Identify which cell holds the provided text, then report its (x, y) central coordinate. 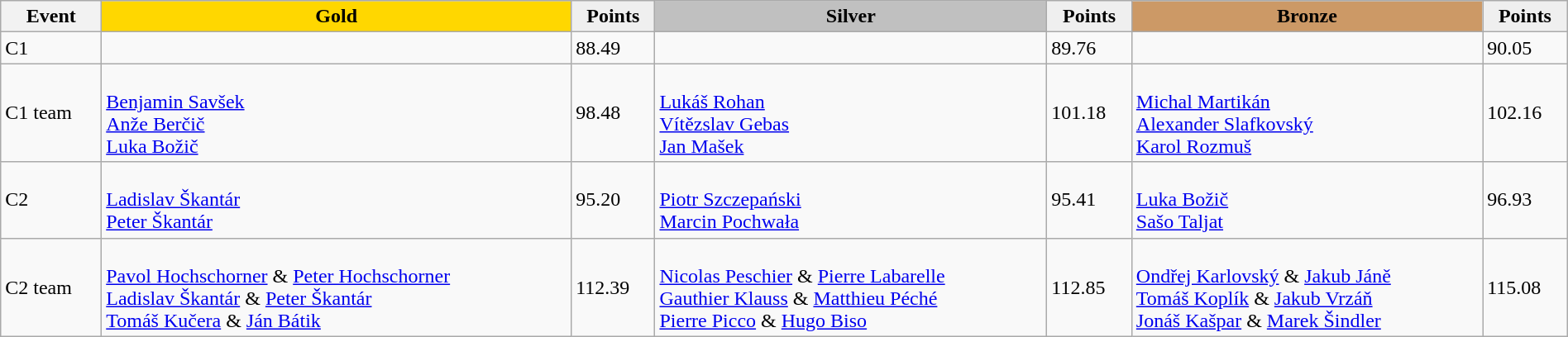
115.08 (1525, 287)
Luka BožičSašo Taljat (1307, 200)
C2 team (51, 287)
90.05 (1525, 48)
Event (51, 17)
95.20 (614, 200)
98.48 (614, 112)
101.18 (1089, 112)
Nicolas Peschier & Pierre LabarelleGauthier Klauss & Matthieu PéchéPierre Picco & Hugo Biso (851, 287)
C1 (51, 48)
112.39 (614, 287)
88.49 (614, 48)
C2 (51, 200)
Pavol Hochschorner & Peter HochschornerLadislav Škantár & Peter ŠkantárTomáš Kučera & Ján Bátik (337, 287)
Gold (337, 17)
95.41 (1089, 200)
Lukáš RohanVítězslav GebasJan Mašek (851, 112)
Piotr SzczepańskiMarcin Pochwała (851, 200)
89.76 (1089, 48)
Bronze (1307, 17)
Benjamin SavšekAnže BerčičLuka Božič (337, 112)
112.85 (1089, 287)
Silver (851, 17)
96.93 (1525, 200)
102.16 (1525, 112)
Michal MartikánAlexander SlafkovskýKarol Rozmuš (1307, 112)
Ladislav ŠkantárPeter Škantár (337, 200)
Ondřej Karlovský & Jakub JáněTomáš Koplík & Jakub VrzáňJonáš Kašpar & Marek Šindler (1307, 287)
C1 team (51, 112)
